Output the [X, Y] coordinate of the center of the cell containing the given text.  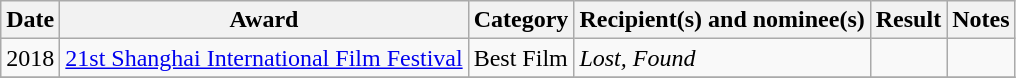
Date [30, 20]
Award [264, 20]
Recipient(s) and nominee(s) [722, 20]
Best Film [521, 58]
Notes [981, 20]
2018 [30, 58]
Lost, Found [722, 58]
Category [521, 20]
21st Shanghai International Film Festival [264, 58]
Result [908, 20]
